Pinpoint the cell where the given text exists, returning its (x, y) midpoint coordinate. 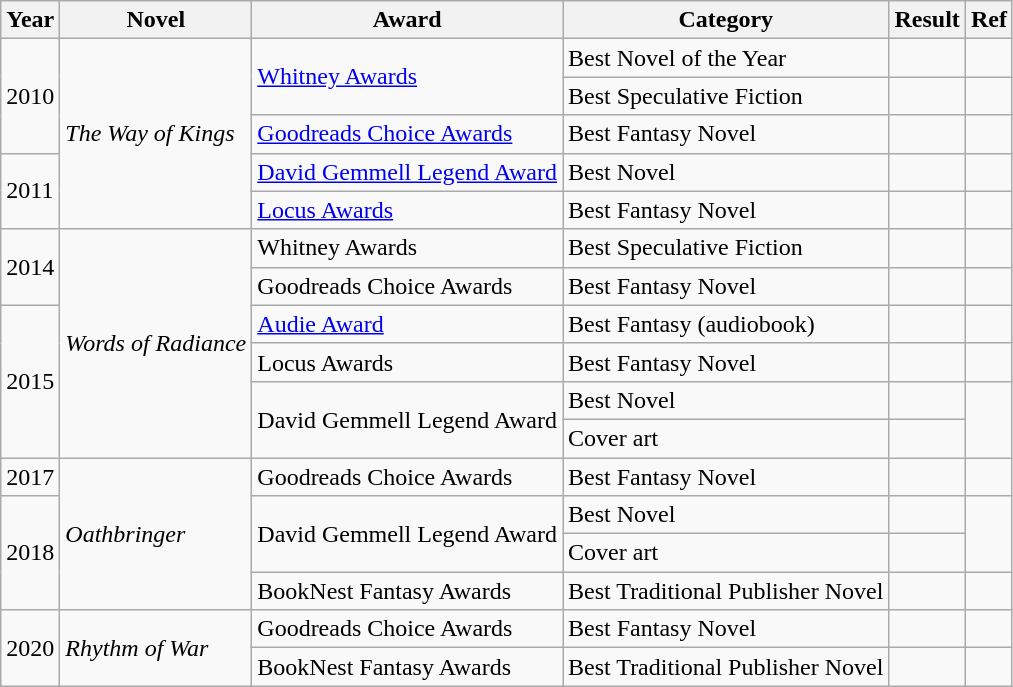
Result (927, 20)
Oathbringer (156, 534)
Year (30, 20)
Audie Award (408, 324)
Words of Radiance (156, 343)
Category (726, 20)
2011 (30, 191)
2014 (30, 267)
Best Fantasy (audiobook) (726, 324)
2018 (30, 553)
2010 (30, 96)
The Way of Kings (156, 134)
2017 (30, 477)
Best Novel of the Year (726, 58)
Novel (156, 20)
2015 (30, 381)
Ref (988, 20)
Award (408, 20)
Rhythm of War (156, 648)
2020 (30, 648)
